Extract the (X, Y) coordinate from the center of the cell holding the provided text.  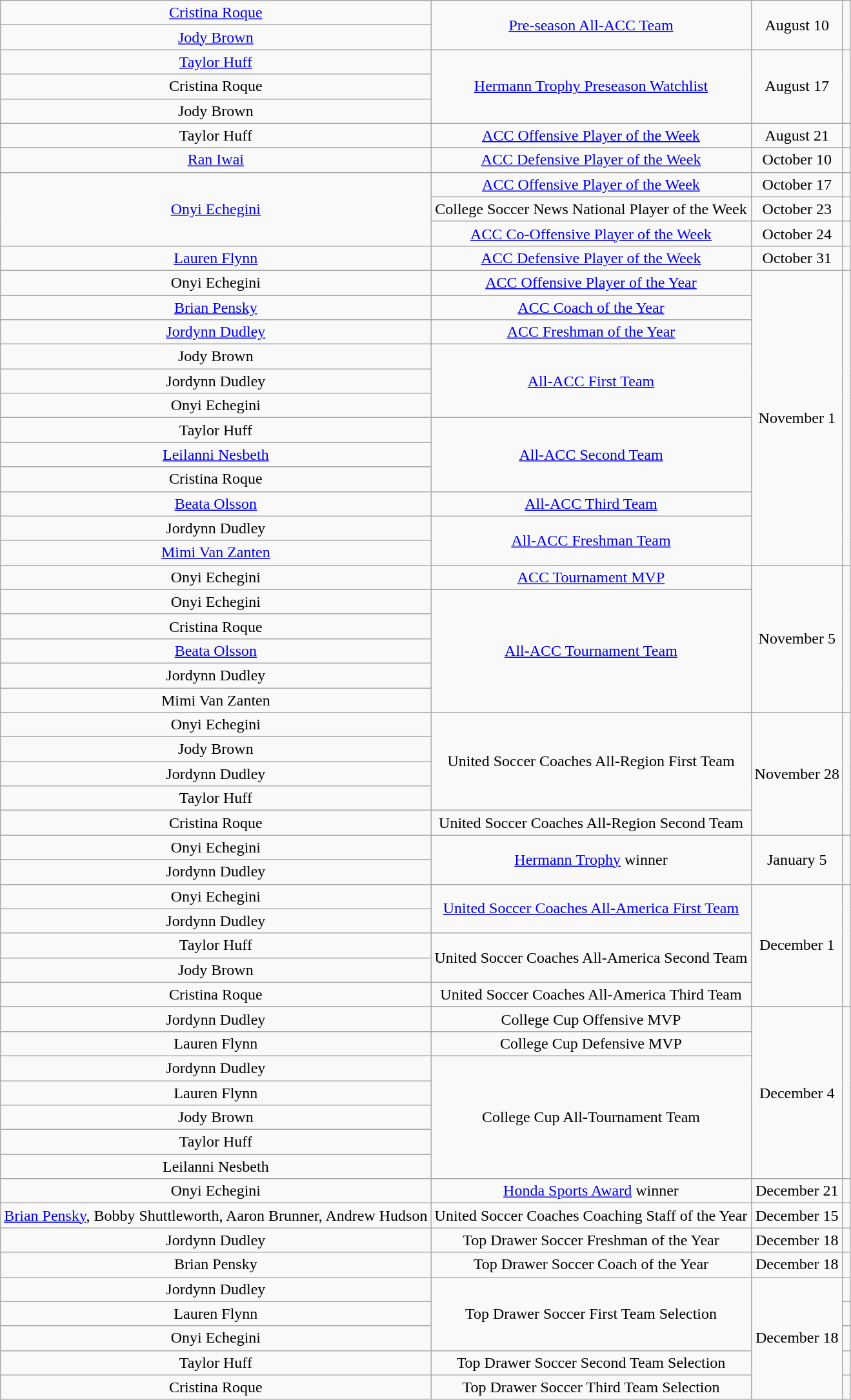
United Soccer Coaches Coaching Staff of the Year (591, 1216)
October 17 (797, 184)
ACC Tournament MVP (591, 577)
Top Drawer Soccer Second Team Selection (591, 1363)
College Cup All-Tournament Team (591, 1117)
October 10 (797, 160)
United Soccer Coaches All-Region First Team (591, 762)
United Soccer Coaches All-Region Second Team (591, 823)
October 23 (797, 209)
ACC Offensive Player of the Year (591, 282)
August 17 (797, 86)
December 15 (797, 1216)
All-ACC Freshman Team (591, 540)
October 24 (797, 233)
United Soccer Coaches All-America Third Team (591, 994)
Brian Pensky, Bobby Shuttleworth, Aaron Brunner, Andrew Hudson (215, 1216)
ACC Freshman of the Year (591, 332)
Top Drawer Soccer Coach of the Year (591, 1265)
August 21 (797, 135)
ACC Co-Offensive Player of the Week (591, 233)
College Cup Offensive MVP (591, 1019)
August 10 (797, 25)
Top Drawer Soccer Third Team Selection (591, 1387)
Hermann Trophy Preseason Watchlist (591, 86)
All-ACC Tournament Team (591, 651)
College Cup Defensive MVP (591, 1043)
All-ACC First Team (591, 381)
Honda Sports Award winner (591, 1191)
United Soccer Coaches All-America Second Team (591, 958)
All-ACC Second Team (591, 455)
December 21 (797, 1191)
College Soccer News National Player of the Week (591, 209)
All-ACC Third Team (591, 504)
November 1 (797, 418)
Hermann Trophy winner (591, 860)
United Soccer Coaches All-America First Team (591, 909)
December 4 (797, 1092)
Ran Iwai (215, 160)
Top Drawer Soccer Freshman of the Year (591, 1240)
ACC Coach of the Year (591, 308)
Pre-season All-ACC Team (591, 25)
Top Drawer Soccer First Team Selection (591, 1314)
January 5 (797, 860)
November 5 (797, 638)
November 28 (797, 774)
December 1 (797, 945)
October 31 (797, 258)
